From the cell containing the given text, extract its center point as [x, y] coordinate. 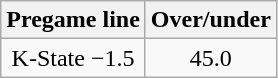
45.0 [210, 58]
Over/under [210, 20]
Pregame line [74, 20]
K-State −1.5 [74, 58]
